Return (x, y) of the center of cell containing provided text 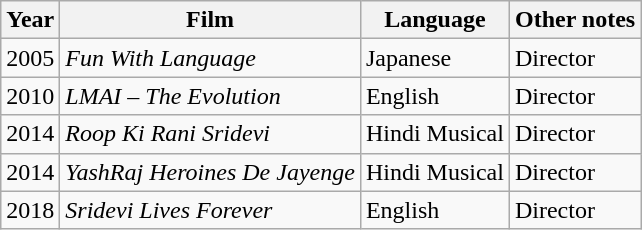
Film (210, 20)
Other notes (574, 20)
Sridevi Lives Forever (210, 210)
YashRaj Heroines De Jayenge (210, 172)
Language (434, 20)
2018 (30, 210)
2010 (30, 96)
Year (30, 20)
LMAI – The Evolution (210, 96)
Fun With Language (210, 58)
2005 (30, 58)
Japanese (434, 58)
Roop Ki Rani Sridevi (210, 134)
